Scan for the cell matching the given text and deliver its [x, y] coordinate at center. 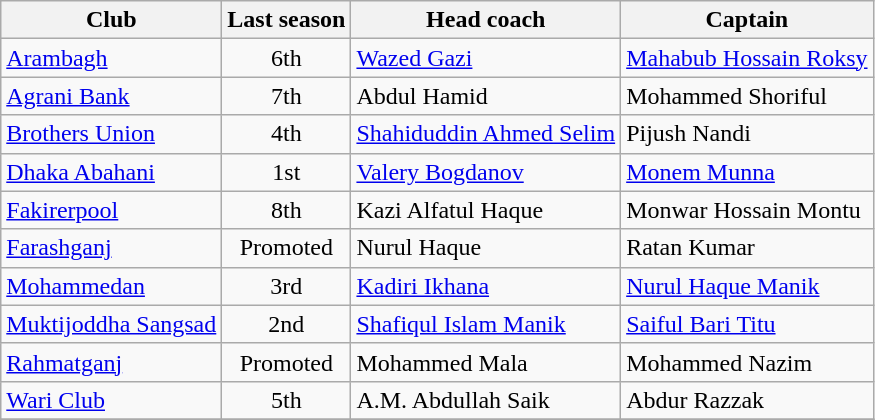
Farashganj [112, 248]
Abdul Hamid [486, 96]
Mohammed Nazim [747, 362]
Valery Bogdanov [486, 172]
Fakirerpool [112, 210]
A.M. Abdullah Saik [486, 400]
7th [286, 96]
Arambagh [112, 58]
Last season [286, 20]
4th [286, 134]
Agrani Bank [112, 96]
8th [286, 210]
Kazi Alfatul Haque [486, 210]
Shafiqul Islam Manik [486, 324]
Captain [747, 20]
Shahiduddin Ahmed Selim [486, 134]
Mahabub Hossain Roksy [747, 58]
Wari Club [112, 400]
Abdur Razzak [747, 400]
Club [112, 20]
3rd [286, 286]
Mohammedan [112, 286]
Nurul Haque Manik [747, 286]
5th [286, 400]
Rahmatganj [112, 362]
6th [286, 58]
Dhaka Abahani [112, 172]
Mohammed Shoriful [747, 96]
Monem Munna [747, 172]
1st [286, 172]
Brothers Union [112, 134]
Kadiri Ikhana [486, 286]
2nd [286, 324]
Ratan Kumar [747, 248]
Muktijoddha Sangsad [112, 324]
Head coach [486, 20]
Nurul Haque [486, 248]
Wazed Gazi [486, 58]
Pijush Nandi [747, 134]
Saiful Bari Titu [747, 324]
Mohammed Mala [486, 362]
Monwar Hossain Montu [747, 210]
